Output the [X, Y] coordinate of the center of the cell containing the given text.  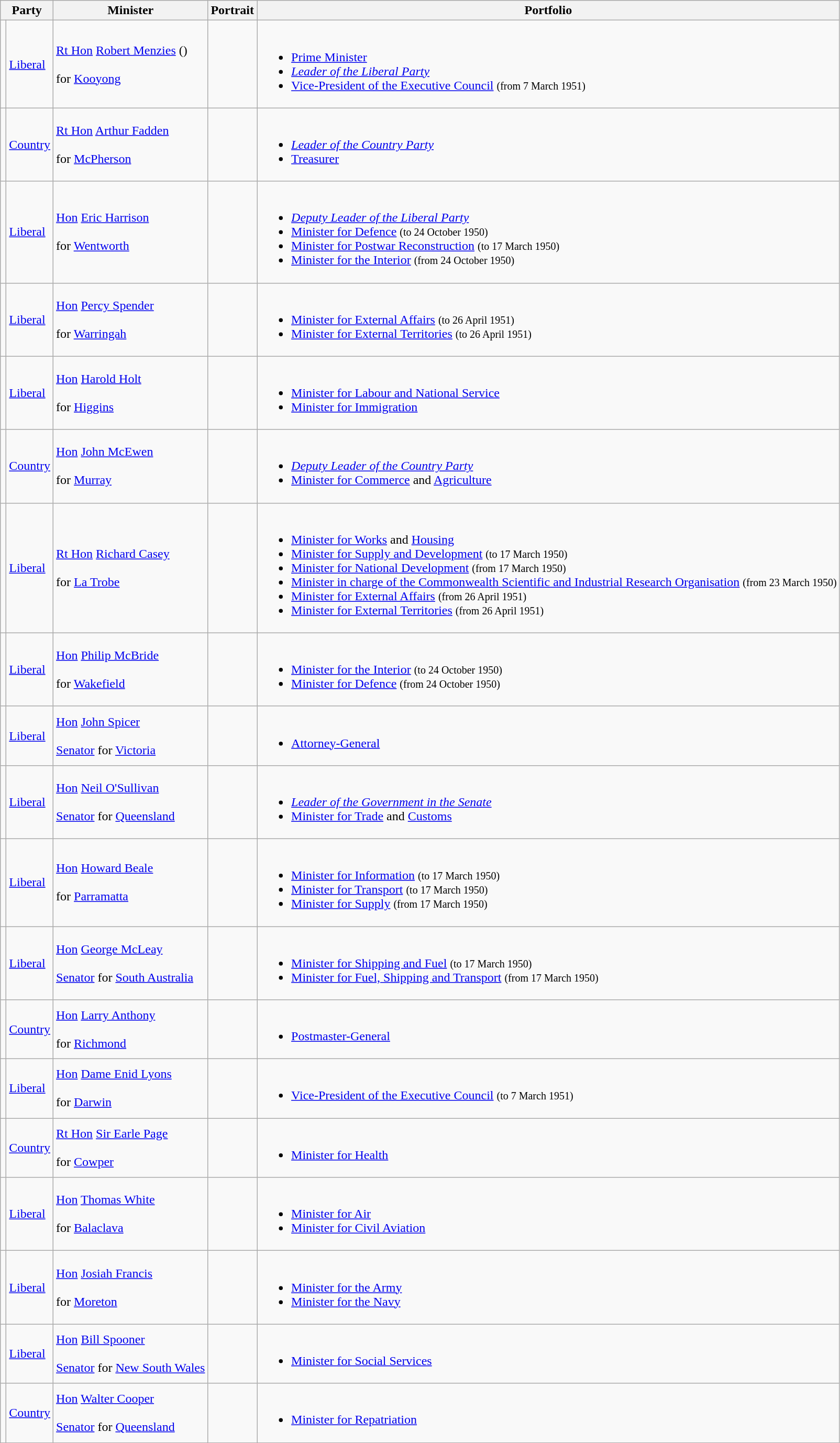
Hon Percy Spender for Warringah [131, 320]
Hon Larry Anthony for Richmond [131, 1030]
Hon John Spicer Senator for Victoria [131, 735]
Hon Neil O'Sullivan Senator for Queensland [131, 802]
Hon Thomas White for Balaclava [131, 1214]
Minister for External Affairs (to 26 April 1951)Minister for External Territories (to 26 April 1951) [549, 320]
Minister for Shipping and Fuel (to 17 March 1950)Minister for Fuel, Shipping and Transport (from 17 March 1950) [549, 963]
Deputy Leader of the Country PartyMinister for Commerce and Agriculture [549, 466]
Party [27, 10]
Hon George McLeay Senator for South Australia [131, 963]
Minister for the ArmyMinister for the Navy [549, 1287]
Vice-President of the Executive Council (to 7 March 1951) [549, 1088]
Hon John McEwen for Murray [131, 466]
Leader of the Country PartyTreasurer [549, 145]
Leader of the Government in the SenateMinister for Trade and Customs [549, 802]
Portrait [233, 10]
Minister for Social Services [549, 1353]
Hon Bill Spooner Senator for New South Wales [131, 1353]
Rt Hon Arthur Fadden for McPherson [131, 145]
Rt Hon Richard Casey for La Trobe [131, 568]
Minister for AirMinister for Civil Aviation [549, 1214]
Hon Dame Enid Lyons for Darwin [131, 1088]
Minister for Labour and National ServiceMinister for Immigration [549, 393]
Hon Philip McBride for Wakefield [131, 669]
Minister for Information (to 17 March 1950)Minister for Transport (to 17 March 1950)Minister for Supply (from 17 March 1950) [549, 882]
Hon Howard Beale for Parramatta [131, 882]
Hon Harold Holt for Higgins [131, 393]
Minister for Health [549, 1148]
Hon Eric Harrison for Wentworth [131, 232]
Portfolio [549, 10]
Postmaster-General [549, 1030]
Minister for Repatriation [549, 1413]
Hon Josiah Francis for Moreton [131, 1287]
Rt Hon Robert Menzies () for Kooyong [131, 64]
Minister [131, 10]
Prime MinisterLeader of the Liberal PartyVice-President of the Executive Council (from 7 March 1951) [549, 64]
Minister for the Interior (to 24 October 1950)Minister for Defence (from 24 October 1950) [549, 669]
Attorney-General [549, 735]
Rt Hon Sir Earle Page for Cowper [131, 1148]
Hon Walter Cooper Senator for Queensland [131, 1413]
